Return (x, y) of the center of cell containing provided text 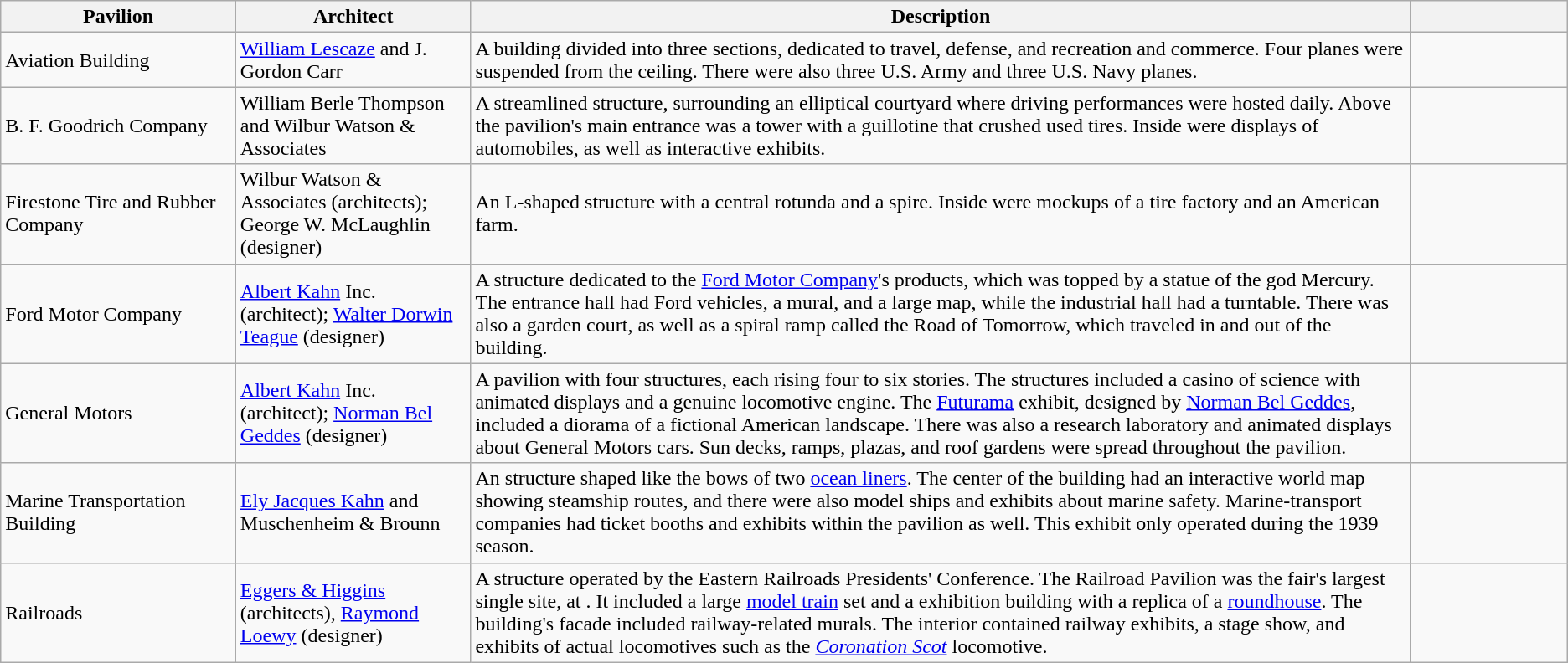
Firestone Tire and Rubber Company (119, 214)
William Berle Thompson and Wilbur Watson & Associates (353, 126)
Aviation Building (119, 60)
Pavilion (119, 17)
Railroads (119, 613)
Architect (353, 17)
William Lescaze and J. Gordon Carr (353, 60)
Marine Transportation Building (119, 512)
Ely Jacques Kahn and Muschenheim & Brounn (353, 512)
Eggers & Higgins (architects), Raymond Loewy (designer) (353, 613)
An L-shaped structure with a central rotunda and a spire. Inside were mockups of a tire factory and an American farm. (941, 214)
General Motors (119, 414)
B. F. Goodrich Company (119, 126)
Albert Kahn Inc. (architect); Walter Dorwin Teague (designer) (353, 313)
Description (941, 17)
Albert Kahn Inc. (architect); Norman Bel Geddes (designer) (353, 414)
Wilbur Watson & Associates (architects); George W. McLaughlin (designer) (353, 214)
Ford Motor Company (119, 313)
